Capture the cell that displays the provided text and extract its [X, Y] central coordinate. 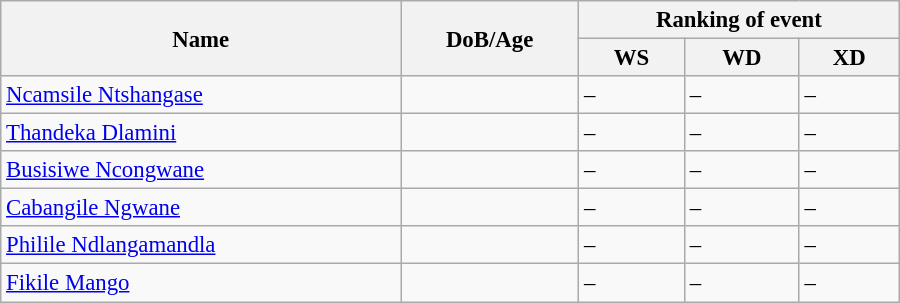
Busisiwe Ncongwane [201, 170]
Cabangile Ngwane [201, 208]
WS [632, 58]
Name [201, 38]
Philile Ndlangamandla [201, 245]
Ncamsile Ntshangase [201, 95]
DoB/Age [490, 38]
XD [849, 58]
Ranking of event [740, 20]
WD [742, 58]
Thandeka Dlamini [201, 133]
Fikile Mango [201, 283]
